Return (X, Y) of the center of cell containing provided text 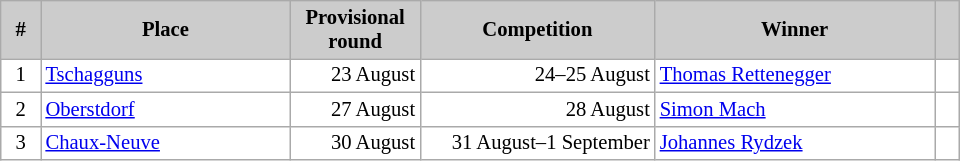
Place (165, 29)
2 (21, 109)
Thomas Rettenegger (795, 75)
27 August (355, 109)
Simon Mach (795, 109)
23 August (355, 75)
Johannes Rydzek (795, 143)
Competition (538, 29)
# (21, 29)
Chaux-Neuve (165, 143)
31 August–1 September (538, 143)
Provisional round (355, 29)
3 (21, 143)
Tschagguns (165, 75)
Oberstdorf (165, 109)
Winner (795, 29)
30 August (355, 143)
28 August (538, 109)
1 (21, 75)
24–25 August (538, 75)
